Output the [x, y] coordinate of the center of the cell containing the given text.  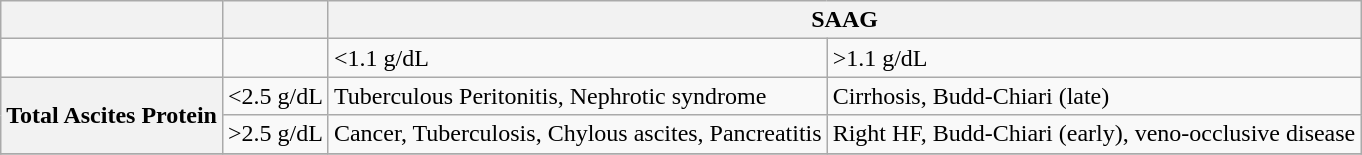
Tuberculous Peritonitis, Nephrotic syndrome [578, 96]
<1.1 g/dL [578, 58]
<2.5 g/dL [275, 96]
Right HF, Budd-Chiari (early), veno-occlusive disease [1094, 134]
>1.1 g/dL [1094, 58]
Cancer, Tuberculosis, Chylous ascites, Pancreatitis [578, 134]
Total Ascites Protein [112, 115]
>2.5 g/dL [275, 134]
Cirrhosis, Budd-Chiari (late) [1094, 96]
SAAG [844, 20]
